Extract the (X, Y) coordinate from the center of the cell holding the provided text.  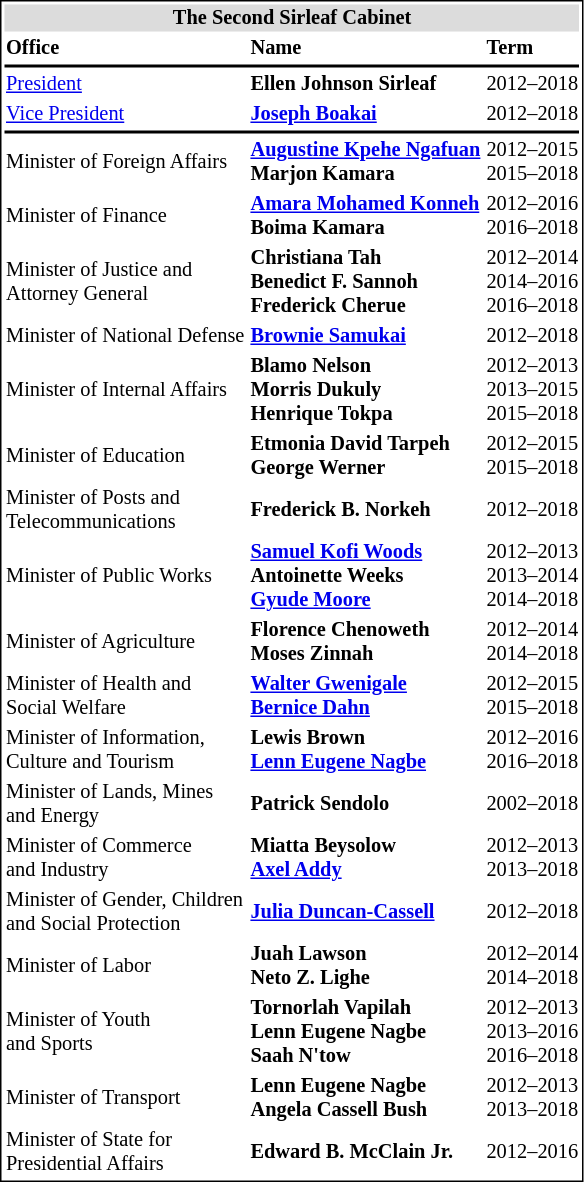
Minister of Health andSocial Welfare (124, 696)
Christiana TahBenedict F. SannohFrederick Cherue (366, 282)
2012–20132013–20162016–2018 (532, 1032)
Etmonia David TarpehGeorge Werner (366, 456)
Minister of National Defense (124, 336)
Minister of Education (124, 456)
Lenn Eugene NagbeAngela Cassell Bush (366, 1098)
Minister of Gender, Childrenand Social Protection (124, 912)
Frederick B. Norkeh (366, 510)
Minister of Commerceand Industry (124, 858)
Minister of Internal Affairs (124, 390)
Minister of Youthand Sports (124, 1032)
Minister of State forPresidential Affairs (124, 1152)
Minister of Labor (124, 966)
President (124, 84)
Ellen Johnson Sirleaf (366, 84)
Minister of Public Works (124, 576)
2012–2016 (532, 1152)
Juah LawsonNeto Z. Lighe (366, 966)
Brownie Samukai (366, 336)
Minister of Justice andAttorney General (124, 282)
Minister of Transport (124, 1098)
Florence ChenowethMoses Zinnah (366, 642)
2012–20132013–20142014–2018 (532, 576)
Amara Mohamed KonnehBoima Kamara (366, 216)
Lewis BrownLenn Eugene Nagbe (366, 750)
Office (124, 48)
Miatta BeysolowAxel Addy (366, 858)
Walter GwenigaleBernice Dahn (366, 696)
Edward B. McClain Jr. (366, 1152)
Samuel Kofi WoodsAntoinette WeeksGyude Moore (366, 576)
Minister of Foreign Affairs (124, 162)
Blamo NelsonMorris DukulyHenrique Tokpa (366, 390)
Minister of Posts andTelecommunications (124, 510)
2012–20142014–20162016–2018 (532, 282)
Term (532, 48)
2012–20132013–20152015–2018 (532, 390)
Minister of Agriculture (124, 642)
Julia Duncan-Cassell (366, 912)
Name (366, 48)
Patrick Sendolo (366, 804)
Minister of Lands, Minesand Energy (124, 804)
Joseph Boakai (366, 114)
The Second Sirleaf Cabinet (292, 18)
Augustine Kpehe NgafuanMarjon Kamara (366, 162)
Tornorlah VapilahLenn Eugene NagbeSaah N'tow (366, 1032)
Vice President (124, 114)
2002–2018 (532, 804)
Minister of Finance (124, 216)
Minister of Information,Culture and Tourism (124, 750)
